Identify which cell holds the provided text, then report its [X, Y] central coordinate. 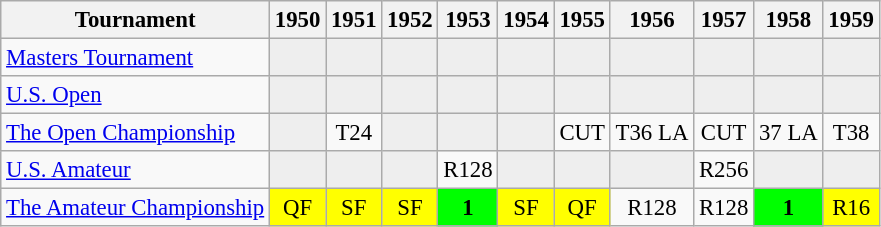
R16 [851, 208]
1956 [652, 20]
The Amateur Championship [136, 208]
U.S. Amateur [136, 170]
U.S. Open [136, 95]
1953 [468, 20]
The Open Championship [136, 133]
Masters Tournament [136, 58]
1952 [410, 20]
T24 [354, 133]
1959 [851, 20]
R256 [724, 170]
1958 [788, 20]
1950 [298, 20]
1957 [724, 20]
Tournament [136, 20]
T38 [851, 133]
1955 [582, 20]
1954 [526, 20]
37 LA [788, 133]
1951 [354, 20]
T36 LA [652, 133]
